From the cell containing the given text, extract its center point as (x, y) coordinate. 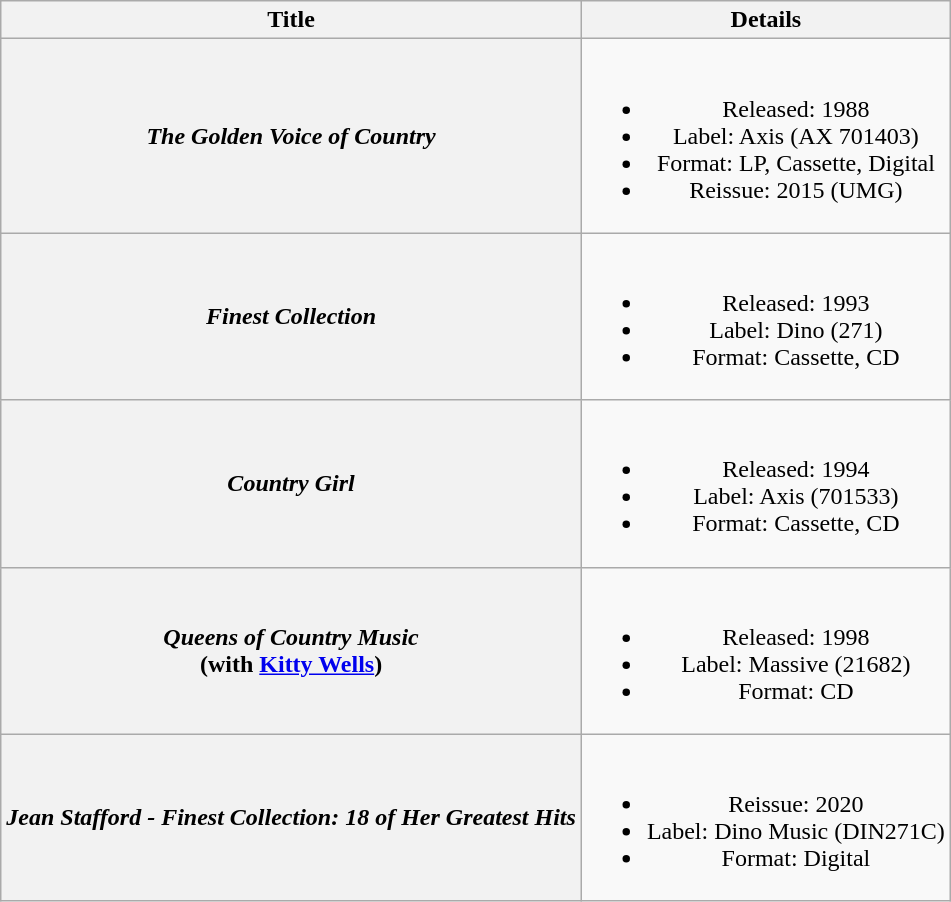
Jean Stafford - Finest Collection: 18 of Her Greatest Hits (292, 818)
Title (292, 20)
Released: 1998Label: Massive (21682)Format: CD (766, 650)
Released: 1988Label: Axis (AX 701403)Format: LP, Cassette, DigitalReissue: 2015 (UMG) (766, 136)
Released: 1993Label: Dino (271)Format: Cassette, CD (766, 316)
Reissue: 2020Label: Dino Music (DIN271C)Format: Digital (766, 818)
Details (766, 20)
Country Girl (292, 484)
Queens of Country Music (with Kitty Wells) (292, 650)
Released: 1994Label: Axis (701533)Format: Cassette, CD (766, 484)
The Golden Voice of Country (292, 136)
Finest Collection (292, 316)
